Pinpoint the cell where the given text exists, returning its (x, y) midpoint coordinate. 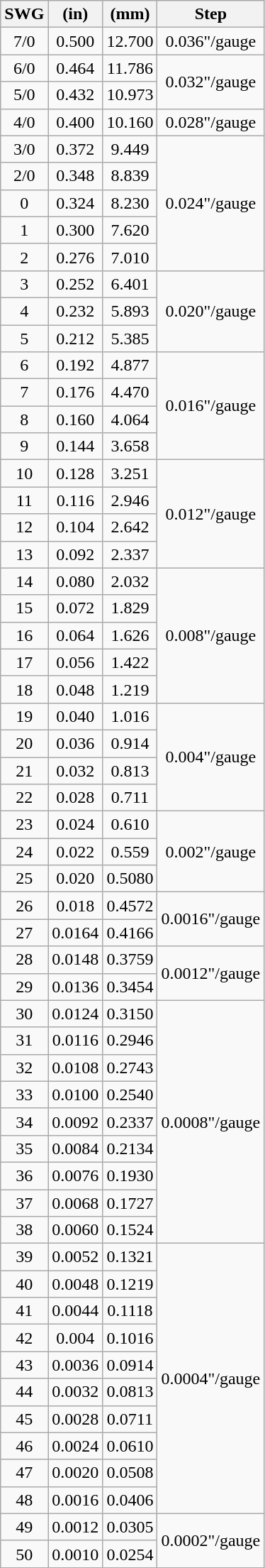
0.024 (75, 825)
8 (24, 420)
26 (24, 906)
11.786 (130, 68)
4.064 (130, 420)
0.559 (130, 852)
0.016"/gauge (211, 406)
0.0610 (130, 1446)
16 (24, 635)
0.324 (75, 203)
0.813 (130, 770)
7.010 (130, 257)
18 (24, 689)
0.2540 (130, 1095)
44 (24, 1392)
0.008"/gauge (211, 635)
0.0012"/gauge (211, 973)
24 (24, 852)
0.0004"/gauge (211, 1378)
0.1321 (130, 1257)
0.1524 (130, 1230)
0.072 (75, 608)
14 (24, 581)
8.230 (130, 203)
0.048 (75, 689)
3 (24, 284)
20 (24, 743)
0.0305 (130, 1527)
0.0108 (75, 1068)
0.1118 (130, 1311)
0.176 (75, 393)
49 (24, 1527)
40 (24, 1284)
(in) (75, 14)
0.040 (75, 716)
33 (24, 1095)
12 (24, 527)
25 (24, 879)
1.219 (130, 689)
19 (24, 716)
4.877 (130, 366)
0.5080 (130, 879)
0.711 (130, 798)
0.400 (75, 122)
0.0116 (75, 1041)
3.658 (130, 446)
35 (24, 1148)
2.946 (130, 500)
0.192 (75, 366)
41 (24, 1311)
0.012"/gauge (211, 514)
0.0016"/gauge (211, 919)
0.0048 (75, 1284)
5.385 (130, 339)
0.128 (75, 473)
0.0092 (75, 1122)
2 (24, 257)
12.700 (130, 41)
46 (24, 1446)
0.0016 (75, 1500)
3/0 (24, 149)
0.0028 (75, 1419)
0 (24, 203)
0.0076 (75, 1175)
0.3454 (130, 987)
6/0 (24, 68)
0.1727 (130, 1203)
34 (24, 1122)
0.0508 (130, 1473)
0.252 (75, 284)
28 (24, 960)
39 (24, 1257)
0.2337 (130, 1122)
0.080 (75, 581)
10 (24, 473)
7 (24, 393)
0.276 (75, 257)
2.032 (130, 581)
0.116 (75, 500)
36 (24, 1175)
0.022 (75, 852)
0.004"/gauge (211, 757)
0.004 (75, 1338)
2.337 (130, 554)
0.032"/gauge (211, 82)
0.0008"/gauge (211, 1122)
Step (211, 14)
45 (24, 1419)
0.036 (75, 743)
0.0068 (75, 1203)
0.432 (75, 95)
43 (24, 1365)
0.020"/gauge (211, 311)
0.036"/gauge (211, 41)
0.104 (75, 527)
8.839 (130, 176)
5/0 (24, 95)
37 (24, 1203)
0.144 (75, 446)
23 (24, 825)
0.0024 (75, 1446)
0.0032 (75, 1392)
0.0052 (75, 1257)
0.232 (75, 311)
0.002"/gauge (211, 852)
30 (24, 1014)
4 (24, 311)
7/0 (24, 41)
0.0914 (130, 1365)
0.2946 (130, 1041)
0.160 (75, 420)
0.028 (75, 798)
0.0406 (130, 1500)
0.914 (130, 743)
0.500 (75, 41)
0.2134 (130, 1148)
SWG (24, 14)
0.092 (75, 554)
0.3759 (130, 960)
0.0036 (75, 1365)
29 (24, 987)
0.032 (75, 770)
2.642 (130, 527)
0.020 (75, 879)
48 (24, 1500)
1.626 (130, 635)
1.829 (130, 608)
3.251 (130, 473)
0.0010 (75, 1554)
0.372 (75, 149)
0.0060 (75, 1230)
0.1219 (130, 1284)
(mm) (130, 14)
0.0136 (75, 987)
1 (24, 230)
0.3150 (130, 1014)
0.300 (75, 230)
9 (24, 446)
0.464 (75, 68)
13 (24, 554)
21 (24, 770)
0.056 (75, 662)
0.0044 (75, 1311)
27 (24, 933)
0.0711 (130, 1419)
22 (24, 798)
4.470 (130, 393)
47 (24, 1473)
0.348 (75, 176)
7.620 (130, 230)
0.024"/gauge (211, 203)
10.160 (130, 122)
31 (24, 1041)
6 (24, 366)
15 (24, 608)
0.0164 (75, 933)
11 (24, 500)
0.0100 (75, 1095)
4/0 (24, 122)
32 (24, 1068)
17 (24, 662)
0.4572 (130, 906)
0.0124 (75, 1014)
0.064 (75, 635)
0.4166 (130, 933)
38 (24, 1230)
6.401 (130, 284)
0.0084 (75, 1148)
0.0254 (130, 1554)
0.0002"/gauge (211, 1540)
2/0 (24, 176)
0.028"/gauge (211, 122)
0.0020 (75, 1473)
0.212 (75, 339)
1.016 (130, 716)
0.0813 (130, 1392)
42 (24, 1338)
5.893 (130, 311)
0.0012 (75, 1527)
1.422 (130, 662)
0.1930 (130, 1175)
5 (24, 339)
9.449 (130, 149)
0.1016 (130, 1338)
0.2743 (130, 1068)
0.610 (130, 825)
0.018 (75, 906)
50 (24, 1554)
10.973 (130, 95)
0.0148 (75, 960)
